Find where the given text appears and provide that cell's center as (x, y) coordinate. 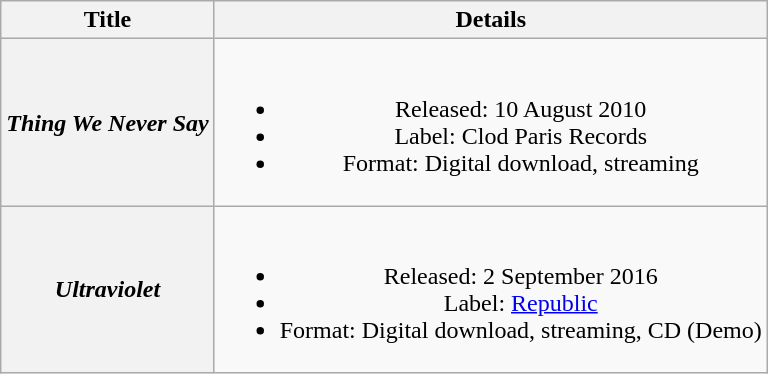
Released: 10 August 2010Label: Clod Paris RecordsFormat: Digital download, streaming (490, 122)
Details (490, 20)
Released: 2 September 2016Label: RepublicFormat: Digital download, streaming, CD (Demo) (490, 290)
Thing We Never Say (108, 122)
Ultraviolet (108, 290)
Title (108, 20)
